Locate the cell with the specified text and output its [x, y] center coordinate. 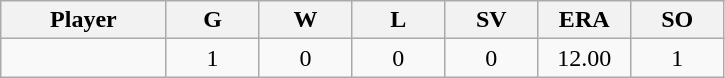
W [306, 20]
G [212, 20]
L [398, 20]
ERA [584, 20]
Player [84, 20]
12.00 [584, 58]
SO [678, 20]
SV [492, 20]
